Search for the cell housing the specified text and yield its (X, Y) center coordinate. 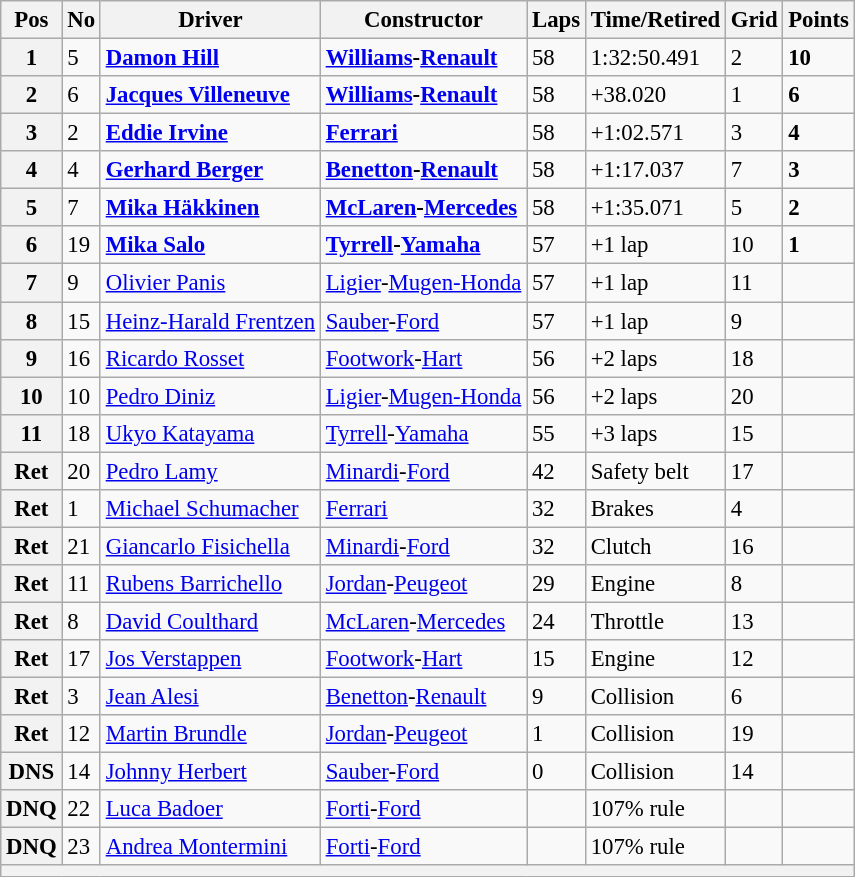
Pedro Diniz (210, 396)
Time/Retired (655, 20)
Constructor (423, 20)
Olivier Panis (210, 283)
Heinz-Harald Frentzen (210, 321)
+1:17.037 (655, 170)
Eddie Irvine (210, 133)
Points (818, 20)
Johnny Herbert (210, 772)
0 (556, 772)
24 (556, 621)
Andrea Montermini (210, 847)
13 (754, 621)
Pedro Lamy (210, 471)
Clutch (655, 546)
+38.020 (655, 95)
David Coulthard (210, 621)
No (81, 20)
Luca Badoer (210, 809)
Jacques Villeneuve (210, 95)
23 (81, 847)
Grid (754, 20)
+3 laps (655, 433)
Martin Brundle (210, 734)
Safety belt (655, 471)
Brakes (655, 509)
29 (556, 584)
Jean Alesi (210, 697)
Ukyo Katayama (210, 433)
Gerhard Berger (210, 170)
Laps (556, 20)
Ricardo Rosset (210, 358)
DNS (32, 772)
Damon Hill (210, 58)
+1:35.071 (655, 208)
Mika Häkkinen (210, 208)
Jos Verstappen (210, 659)
Rubens Barrichello (210, 584)
Giancarlo Fisichella (210, 546)
Throttle (655, 621)
Mika Salo (210, 245)
55 (556, 433)
Michael Schumacher (210, 509)
Driver (210, 20)
22 (81, 809)
21 (81, 546)
42 (556, 471)
1:32:50.491 (655, 58)
Pos (32, 20)
+1:02.571 (655, 133)
